Pinpoint the cell where the given text exists, returning its [X, Y] midpoint coordinate. 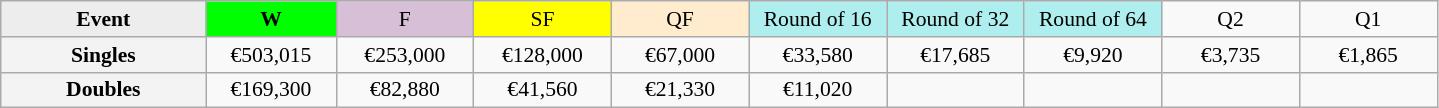
€9,920 [1093, 55]
€1,865 [1368, 55]
Round of 16 [818, 19]
€253,000 [405, 55]
€128,000 [543, 55]
Round of 32 [955, 19]
€11,020 [818, 90]
Doubles [104, 90]
€82,880 [405, 90]
Q2 [1231, 19]
€169,300 [271, 90]
€3,735 [1231, 55]
Singles [104, 55]
€21,330 [680, 90]
€17,685 [955, 55]
€503,015 [271, 55]
€67,000 [680, 55]
QF [680, 19]
Q1 [1368, 19]
W [271, 19]
€33,580 [818, 55]
€41,560 [543, 90]
F [405, 19]
SF [543, 19]
Event [104, 19]
Round of 64 [1093, 19]
